Search for the cell housing the specified text and yield its [X, Y] center coordinate. 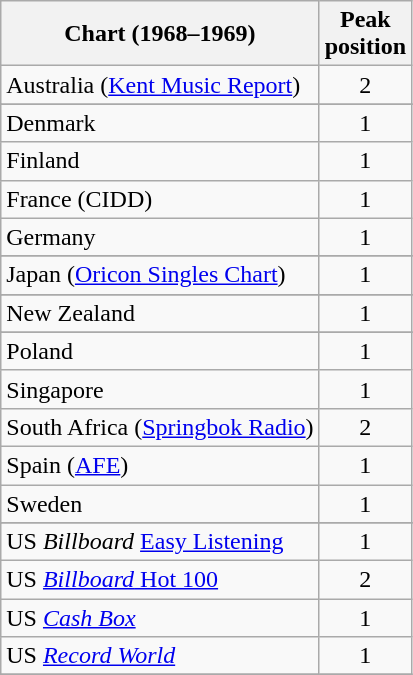
Peakposition [365, 34]
Sweden [160, 503]
Germany [160, 237]
South Africa (Springbok Radio) [160, 427]
Denmark [160, 123]
Australia (Kent Music Report) [160, 85]
Finland [160, 161]
US Cash Box [160, 618]
France (CIDD) [160, 199]
Spain (AFE) [160, 465]
US Billboard Hot 100 [160, 580]
US Record World [160, 656]
Chart (1968–1969) [160, 34]
New Zealand [160, 313]
Japan (Oricon Singles Chart) [160, 275]
Poland [160, 351]
Singapore [160, 389]
US Billboard Easy Listening [160, 542]
